Detect which cell encompasses the target text, then output its (X, Y) center coordinate. 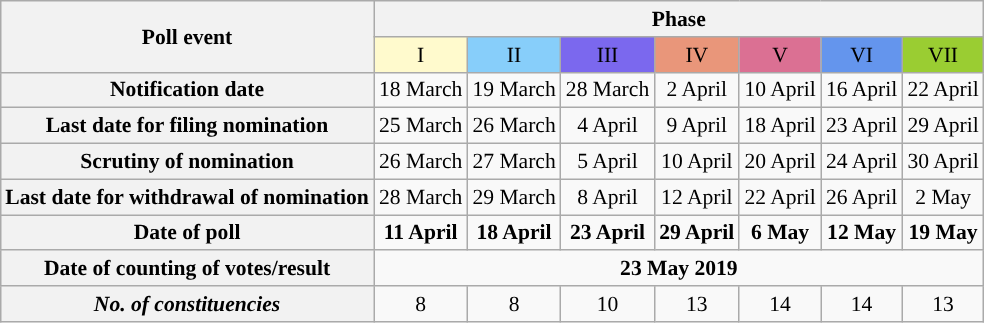
Notification date (187, 90)
10 (608, 304)
V (780, 54)
2 May (942, 197)
23 May 2019 (679, 268)
II (514, 54)
18 March (420, 90)
No. of constituencies (187, 304)
III (608, 54)
27 March (514, 161)
4 April (608, 126)
12 April (696, 197)
Last date for filing nomination (187, 126)
30 April (942, 161)
Last date for withdrawal of nomination (187, 197)
19 May (942, 232)
Date of poll (187, 232)
5 April (608, 161)
Date of counting of votes/result (187, 268)
VII (942, 54)
Phase (679, 19)
20 April (780, 161)
IV (696, 54)
6 May (780, 232)
25 March (420, 126)
12 May (862, 232)
16 April (862, 90)
24 April (862, 161)
19 March (514, 90)
8 April (608, 197)
Poll event (187, 36)
I (420, 54)
9 April (696, 126)
VI (862, 54)
2 April (696, 90)
Scrutiny of nomination (187, 161)
29 March (514, 197)
11 April (420, 232)
26 April (862, 197)
